Output the [X, Y] coordinate of the center of the cell containing the given text.  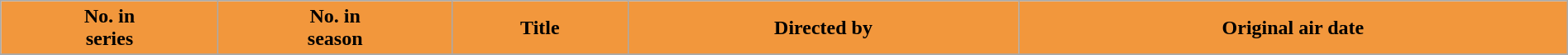
Original air date [1293, 28]
No. inseries [109, 28]
Directed by [823, 28]
No. inseason [335, 28]
Title [539, 28]
